From the cell containing the given text, extract its center point as (x, y) coordinate. 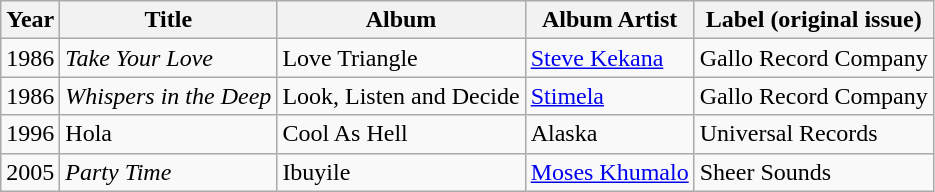
Album (401, 20)
Year (30, 20)
Take Your Love (168, 58)
Steve Kekana (610, 58)
Cool As Hell (401, 134)
Stimela (610, 96)
1996 (30, 134)
Party Time (168, 172)
Whispers in the Deep (168, 96)
Alaska (610, 134)
Album Artist (610, 20)
Moses Khumalo (610, 172)
Title (168, 20)
Love Triangle (401, 58)
Hola (168, 134)
Label (original issue) (814, 20)
Ibuyile (401, 172)
Sheer Sounds (814, 172)
Universal Records (814, 134)
Look, Listen and Decide (401, 96)
2005 (30, 172)
